Capture the cell that displays the provided text and extract its (x, y) central coordinate. 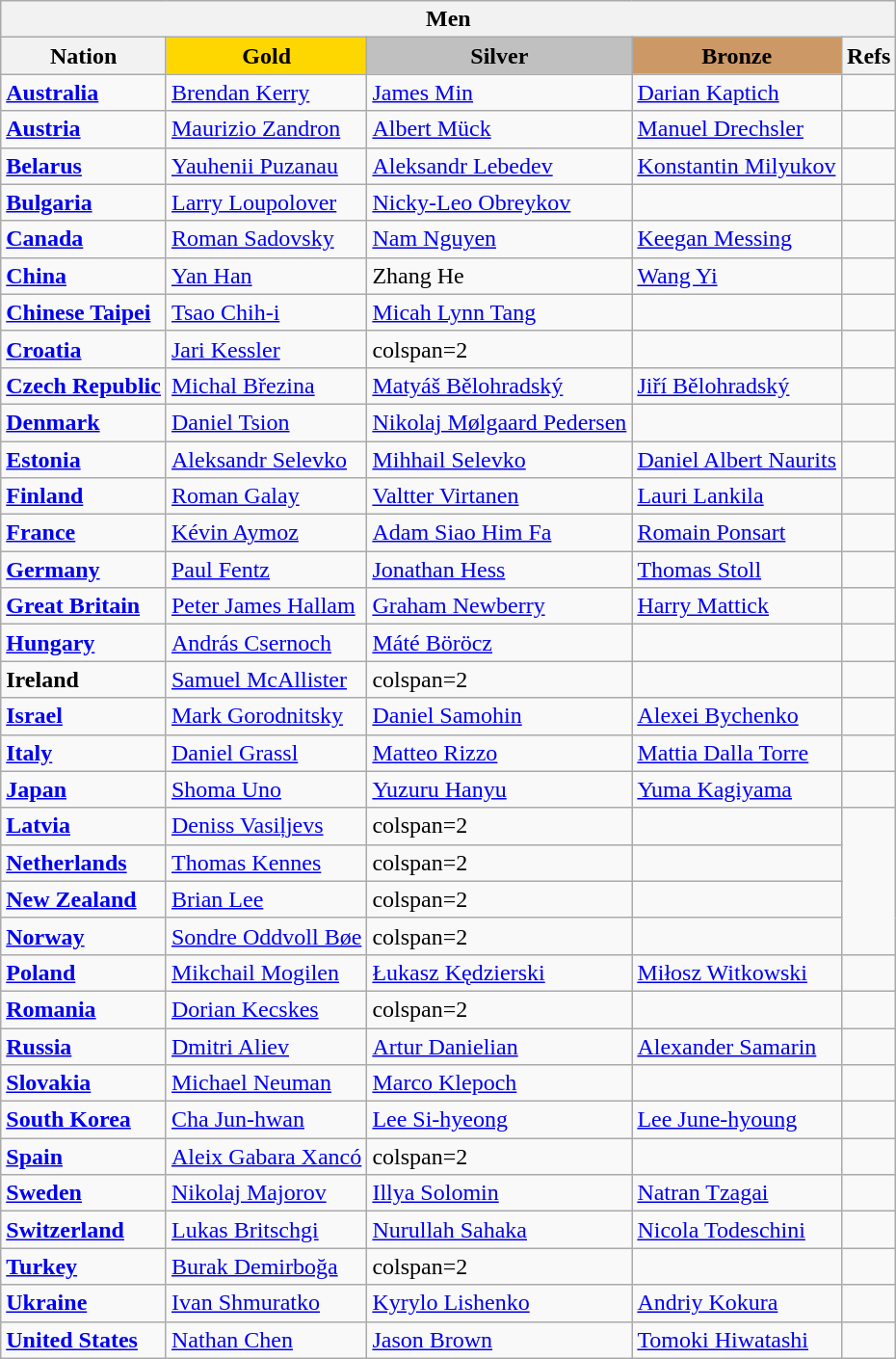
Nathan Chen (266, 1340)
Chinese Taipei (84, 312)
Turkey (84, 1266)
Kyrylo Lishenko (499, 1303)
Tomoki Hiwatashi (737, 1340)
Netherlands (84, 863)
Dorian Kecskes (266, 1009)
Bronze (737, 56)
Norway (84, 936)
Great Britain (84, 606)
Aleksandr Lebedev (499, 166)
Romania (84, 1009)
Michael Neuman (266, 1083)
Jonathan Hess (499, 570)
Silver (499, 56)
Wang Yi (737, 276)
Matyáš Bělohradský (499, 386)
Ivan Shmuratko (266, 1303)
Croatia (84, 349)
Samuel McAllister (266, 679)
Mihhail Selevko (499, 460)
Nam Nguyen (499, 239)
Artur Danielian (499, 1046)
Cha Jun-hwan (266, 1120)
Łukasz Kędzierski (499, 973)
Valtter Virtanen (499, 496)
Bulgaria (84, 202)
James Min (499, 93)
Lee June-hyoung (737, 1120)
Thomas Stoll (737, 570)
Miłosz Witkowski (737, 973)
Matteo Rizzo (499, 753)
Refs (869, 56)
Adam Siao Him Fa (499, 533)
China (84, 276)
Marco Klepoch (499, 1083)
Nicky-Leo Obreykov (499, 202)
Nation (84, 56)
Ukraine (84, 1303)
Thomas Kennes (266, 863)
Nicola Todeschini (737, 1230)
United States (84, 1340)
Jari Kessler (266, 349)
Nurullah Sahaka (499, 1230)
Kévin Aymoz (266, 533)
Konstantin Milyukov (737, 166)
Daniel Albert Naurits (737, 460)
Canada (84, 239)
Daniel Samohin (499, 716)
Poland (84, 973)
Natran Tzagai (737, 1193)
Burak Demirboğa (266, 1266)
Estonia (84, 460)
Brendan Kerry (266, 93)
Japan (84, 789)
Ireland (84, 679)
Andriy Kokura (737, 1303)
Mikchail Mogilen (266, 973)
Jiří Bělohradský (737, 386)
Australia (84, 93)
Brian Lee (266, 899)
Switzerland (84, 1230)
Denmark (84, 422)
South Korea (84, 1120)
Nikolaj Mølgaard Pedersen (499, 422)
Alexander Samarin (737, 1046)
Spain (84, 1157)
Mark Gorodnitsky (266, 716)
Yan Han (266, 276)
Manuel Drechsler (737, 129)
Albert Mück (499, 129)
András Csernoch (266, 643)
Slovakia (84, 1083)
Mattia Dalla Torre (737, 753)
Darian Kaptich (737, 93)
Czech Republic (84, 386)
Aleksandr Selevko (266, 460)
Sondre Oddvoll Bøe (266, 936)
France (84, 533)
Michal Březina (266, 386)
Romain Ponsart (737, 533)
Men (449, 19)
Russia (84, 1046)
Sweden (84, 1193)
Nikolaj Majorov (266, 1193)
Alexei Bychenko (737, 716)
Latvia (84, 826)
Deniss Vasiļjevs (266, 826)
Daniel Tsion (266, 422)
Yauhenii Puzanau (266, 166)
Keegan Messing (737, 239)
Austria (84, 129)
Yuma Kagiyama (737, 789)
Shoma Uno (266, 789)
New Zealand (84, 899)
Roman Sadovsky (266, 239)
Illya Solomin (499, 1193)
Daniel Grassl (266, 753)
Finland (84, 496)
Graham Newberry (499, 606)
Harry Mattick (737, 606)
Lauri Lankila (737, 496)
Micah Lynn Tang (499, 312)
Maurizio Zandron (266, 129)
Peter James Hallam (266, 606)
Tsao Chih-i (266, 312)
Zhang He (499, 276)
Italy (84, 753)
Roman Galay (266, 496)
Máté Böröcz (499, 643)
Dmitri Aliev (266, 1046)
Jason Brown (499, 1340)
Belarus (84, 166)
Israel (84, 716)
Lukas Britschgi (266, 1230)
Gold (266, 56)
Yuzuru Hanyu (499, 789)
Larry Loupolover (266, 202)
Paul Fentz (266, 570)
Germany (84, 570)
Hungary (84, 643)
Aleix Gabara Xancó (266, 1157)
Lee Si-hyeong (499, 1120)
